Detect which cell encompasses the target text, then output its (X, Y) center coordinate. 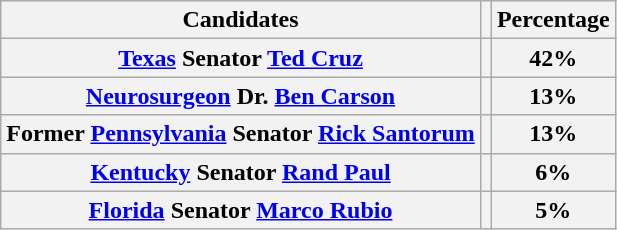
Texas Senator Ted Cruz (241, 58)
Florida Senator Marco Rubio (241, 210)
Neurosurgeon Dr. Ben Carson (241, 96)
42% (553, 58)
Former Pennsylvania Senator Rick Santorum (241, 134)
6% (553, 172)
Percentage (553, 20)
Kentucky Senator Rand Paul (241, 172)
5% (553, 210)
Candidates (241, 20)
